Return [x, y] of the center of cell containing provided text 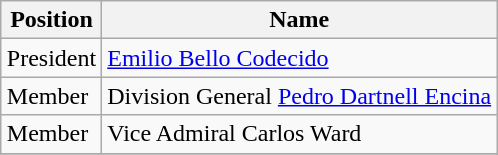
Division General Pedro Dartnell Encina [300, 96]
Name [300, 20]
Position [51, 20]
Vice Admiral Carlos Ward [300, 134]
President [51, 58]
Emilio Bello Codecido [300, 58]
